From the cell containing the given text, extract its center point as (X, Y) coordinate. 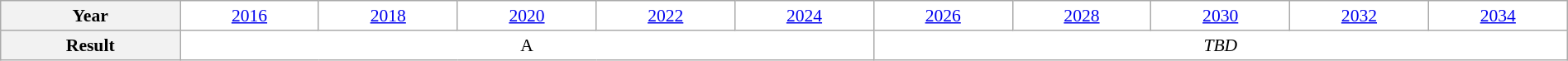
2022 (666, 16)
2024 (805, 16)
2034 (1498, 16)
2016 (250, 16)
2032 (1360, 16)
2018 (388, 16)
2030 (1221, 16)
2028 (1082, 16)
Year (91, 16)
TBD (1221, 45)
A (528, 45)
2020 (527, 16)
2026 (943, 16)
Result (91, 45)
